Detect which cell encompasses the target text, then output its (X, Y) center coordinate. 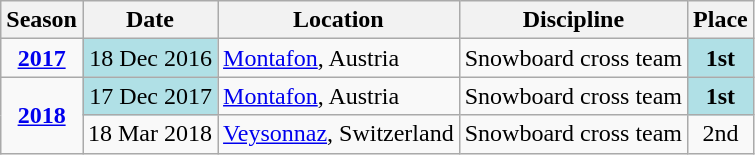
Discipline (573, 20)
17 Dec 2017 (150, 96)
Place (721, 20)
18 Dec 2016 (150, 58)
Veysonnaz, Switzerland (339, 134)
18 Mar 2018 (150, 134)
2017 (42, 58)
Location (339, 20)
2018 (42, 115)
2nd (721, 134)
Date (150, 20)
Season (42, 20)
